Capture the cell that displays the provided text and extract its [x, y] central coordinate. 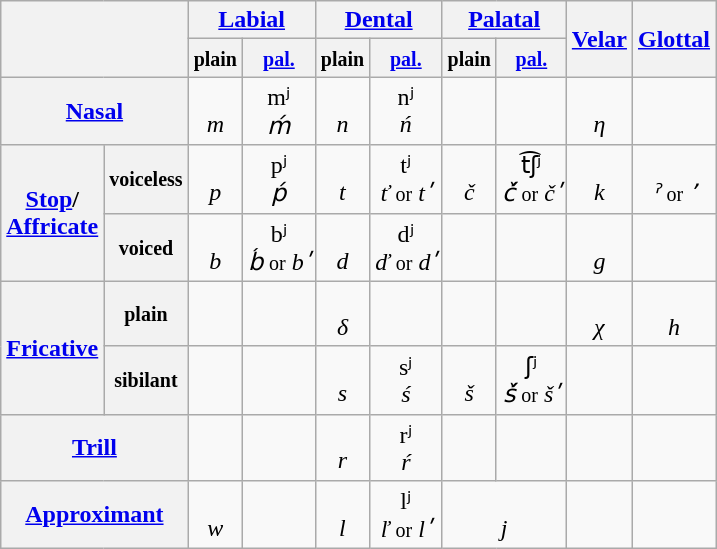
δ [342, 314]
Dental [378, 20]
j [504, 515]
Nasal [94, 111]
η [599, 111]
pʲṕ [280, 179]
Labial [252, 20]
p [215, 179]
d [342, 247]
rʲŕ [406, 448]
m [215, 111]
lʲľ or lʹ [406, 515]
Fricative [52, 348]
g [599, 247]
š [469, 380]
tʲť or tʹ [406, 179]
t͡ʃʲč́ or čʹ [531, 179]
l [342, 515]
dʲď or dʹ [406, 247]
nʲń [406, 111]
Trill [94, 448]
voiced [146, 247]
ˀ or ʼ [674, 179]
Glottal [674, 39]
Palatal [504, 20]
k [599, 179]
b [215, 247]
Stop/Affricate [52, 213]
t [342, 179]
č [469, 179]
sibilant [146, 380]
h [674, 314]
bʲb́ or bʹ [280, 247]
χ [599, 314]
w [215, 515]
ʃʲš́ or šʹ [531, 380]
s [342, 380]
mʲḿ [280, 111]
Approximant [94, 515]
voiceless [146, 179]
sʲś [406, 380]
n [342, 111]
r [342, 448]
Velar [599, 39]
